Pinpoint the cell where the given text exists, returning its [x, y] midpoint coordinate. 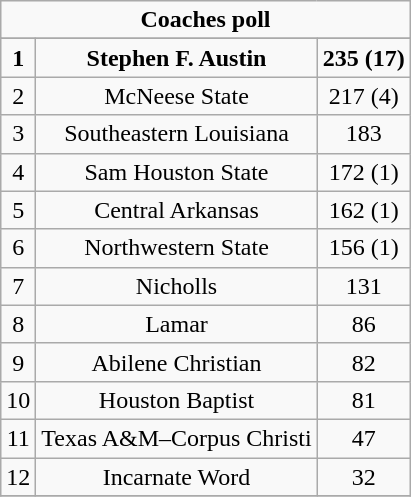
Northwestern State [176, 248]
172 (1) [364, 172]
1 [18, 58]
162 (1) [364, 210]
235 (17) [364, 58]
9 [18, 362]
Southeastern Louisiana [176, 134]
217 (4) [364, 96]
47 [364, 438]
Stephen F. Austin [176, 58]
183 [364, 134]
156 (1) [364, 248]
3 [18, 134]
7 [18, 286]
11 [18, 438]
Incarnate Word [176, 477]
2 [18, 96]
Houston Baptist [176, 400]
12 [18, 477]
Sam Houston State [176, 172]
Central Arkansas [176, 210]
Lamar [176, 324]
Nicholls [176, 286]
86 [364, 324]
8 [18, 324]
Texas A&M–Corpus Christi [176, 438]
4 [18, 172]
5 [18, 210]
131 [364, 286]
81 [364, 400]
Coaches poll [206, 20]
6 [18, 248]
82 [364, 362]
McNeese State [176, 96]
10 [18, 400]
Abilene Christian [176, 362]
32 [364, 477]
